Output the (X, Y) coordinate of the center of the cell containing the given text.  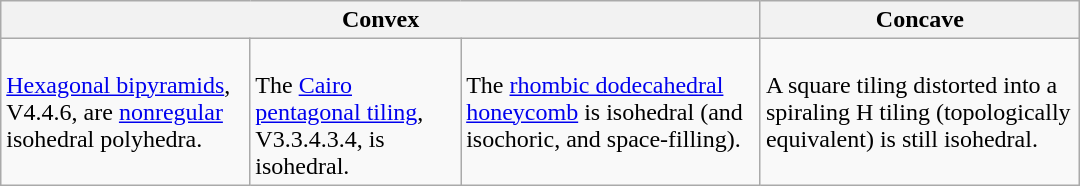
Convex (381, 20)
A square tiling distorted into a spiraling H tiling (topologically equivalent) is still isohedral. (920, 112)
The Cairo pentagonal tiling, V3.3.4.3.4, is isohedral. (356, 112)
Concave (920, 20)
The rhombic dodecahedral honeycomb is isohedral (and isochoric, and space-filling). (611, 112)
Hexagonal bipyramids, V4.4.6, are nonregular isohedral polyhedra. (126, 112)
